Find where the given text appears and provide that cell's center as [x, y] coordinate. 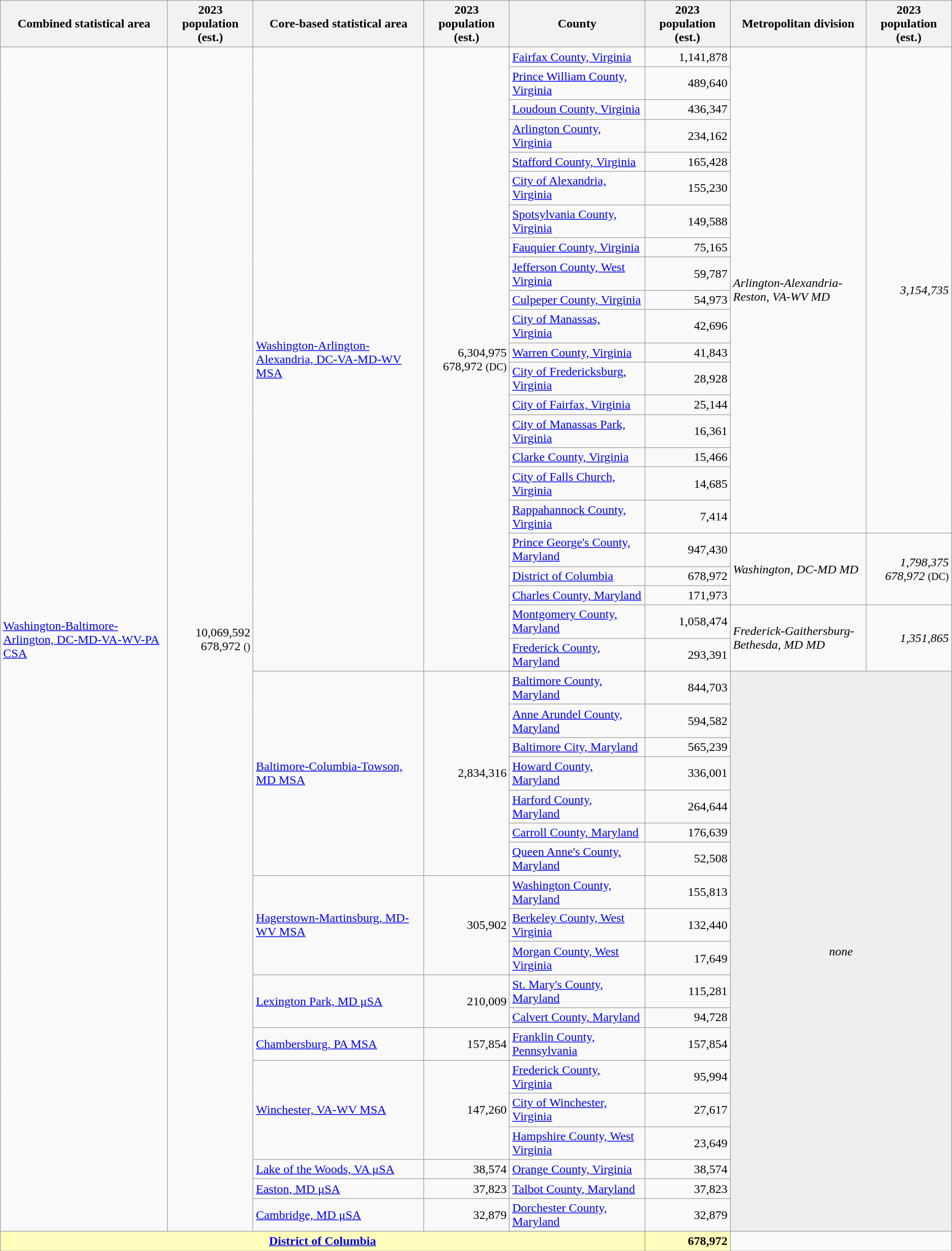
436,347 [688, 109]
293,391 [688, 654]
52,508 [688, 859]
Harford County, Maryland [577, 806]
Charles County, Maryland [577, 595]
234,162 [688, 135]
Hagerstown-Martinsburg, MD-WV MSA [339, 925]
Washington, DC-MD MD [798, 569]
Loudoun County, Virginia [577, 109]
City of Fredericksburg, Virginia [577, 379]
Metropolitan division [798, 24]
Jefferson County, West Virginia [577, 274]
Clarke County, Virginia [577, 457]
23,649 [688, 1143]
Frederick County, Maryland [577, 654]
Frederick-Gaithersburg-Bethesda, MD MD [798, 638]
City of Alexandria, Virginia [577, 188]
Talbot County, Maryland [577, 1188]
Calvert County, Maryland [577, 1017]
75,165 [688, 247]
City of Manassas, Virginia [577, 326]
City of Winchester, Virginia [577, 1110]
Berkeley County, West Virginia [577, 925]
Carroll County, Maryland [577, 833]
Washington-Baltimore-Arlington, DC-MD-VA-WV-PA CSA [84, 639]
City of Falls Church, Virginia [577, 483]
Rappahannock County, Virginia [577, 517]
Baltimore County, Maryland [577, 688]
Washington-Arlington-Alexandria, DC-VA-MD-WV MSA [339, 359]
94,728 [688, 1017]
565,239 [688, 747]
15,466 [688, 457]
Franklin County, Pennsylvania [577, 1044]
Stafford County, Virginia [577, 162]
Washington County, Maryland [577, 892]
Frederick County, Virginia [577, 1077]
336,001 [688, 773]
Arlington-Alexandria-Reston, VA-WV MD [798, 290]
54,973 [688, 300]
1,058,474 [688, 622]
Queen Anne's County, Maryland [577, 859]
Orange County, Virginia [577, 1169]
Spotsylvania County, Virginia [577, 221]
155,230 [688, 188]
27,617 [688, 1110]
176,639 [688, 833]
25,144 [688, 405]
Howard County, Maryland [577, 773]
28,928 [688, 379]
594,582 [688, 720]
Warren County, Virginia [577, 353]
3,154,735 [909, 290]
2,834,316 [466, 773]
16,361 [688, 431]
Winchester, VA-WV MSA [339, 1110]
1,351,865 [909, 638]
Fauquier County, Virginia [577, 247]
171,973 [688, 595]
147,260 [466, 1110]
Lexington Park, MD μSA [339, 1001]
Core-based statistical area [339, 24]
264,644 [688, 806]
Culpeper County, Virginia [577, 300]
41,843 [688, 353]
City of Fairfax, Virginia [577, 405]
Arlington County, Virginia [577, 135]
Prince William County, Virginia [577, 83]
155,813 [688, 892]
Baltimore-Columbia-Towson, MD MSA [339, 773]
305,902 [466, 925]
1,141,878 [688, 57]
7,414 [688, 517]
none [841, 951]
Prince George's County, Maryland [577, 549]
115,281 [688, 991]
10,069,592678,972 () [210, 639]
Morgan County, West Virginia [577, 958]
165,428 [688, 162]
14,685 [688, 483]
6,304,975678,972 (DC) [466, 359]
City of Manassas Park, Virginia [577, 431]
Hampshire County, West Virginia [577, 1143]
Dorchester County, Maryland [577, 1215]
1,798,375678,972 (DC) [909, 569]
844,703 [688, 688]
42,696 [688, 326]
Baltimore City, Maryland [577, 747]
149,588 [688, 221]
Combined statistical area [84, 24]
Chambersburg, PA MSA [339, 1044]
95,994 [688, 1077]
Easton, MD μSA [339, 1188]
59,787 [688, 274]
County [577, 24]
489,640 [688, 83]
Anne Arundel County, Maryland [577, 720]
210,009 [466, 1001]
132,440 [688, 925]
St. Mary's County, Maryland [577, 991]
17,649 [688, 958]
Montgomery County, Maryland [577, 622]
Fairfax County, Virginia [577, 57]
Lake of the Woods, VA μSA [339, 1169]
947,430 [688, 549]
Cambridge, MD μSA [339, 1215]
